Pinpoint the cell where the given text exists, returning its (X, Y) midpoint coordinate. 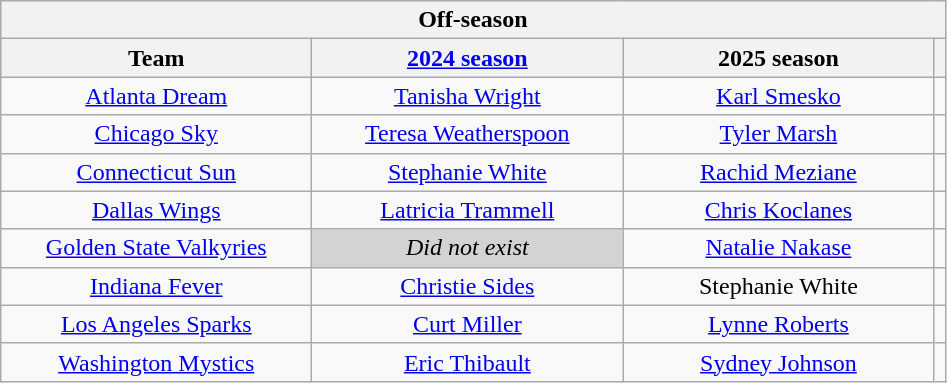
Dallas Wings (156, 210)
Atlanta Dream (156, 96)
Tanisha Wright (468, 96)
Teresa Weatherspoon (468, 134)
Washington Mystics (156, 362)
Los Angeles Sparks (156, 324)
Off-season (473, 20)
Golden State Valkyries (156, 248)
2025 season (778, 58)
Tyler Marsh (778, 134)
2024 season (468, 58)
Christie Sides (468, 286)
Natalie Nakase (778, 248)
Chris Koclanes (778, 210)
Team (156, 58)
Curt Miller (468, 324)
Latricia Trammell (468, 210)
Indiana Fever (156, 286)
Lynne Roberts (778, 324)
Sydney Johnson (778, 362)
Rachid Meziane (778, 172)
Did not exist (468, 248)
Connecticut Sun (156, 172)
Chicago Sky (156, 134)
Eric Thibault (468, 362)
Karl Smesko (778, 96)
